From the cell containing the given text, extract its center point as (X, Y) coordinate. 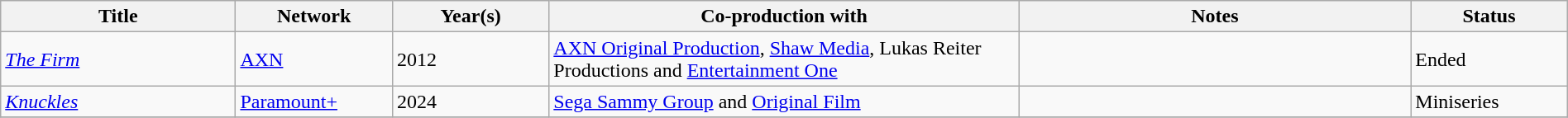
Status (1489, 17)
Paramount+ (314, 101)
Notes (1215, 17)
Co-production with (784, 17)
Ended (1489, 59)
Title (118, 17)
2012 (470, 59)
Sega Sammy Group and Original Film (784, 101)
2024 (470, 101)
Knuckles (118, 101)
Miniseries (1489, 101)
AXN (314, 59)
AXN Original Production, Shaw Media, Lukas Reiter Productions and Entertainment One (784, 59)
Year(s) (470, 17)
The Firm (118, 59)
Network (314, 17)
